Search for the cell housing the specified text and yield its (X, Y) center coordinate. 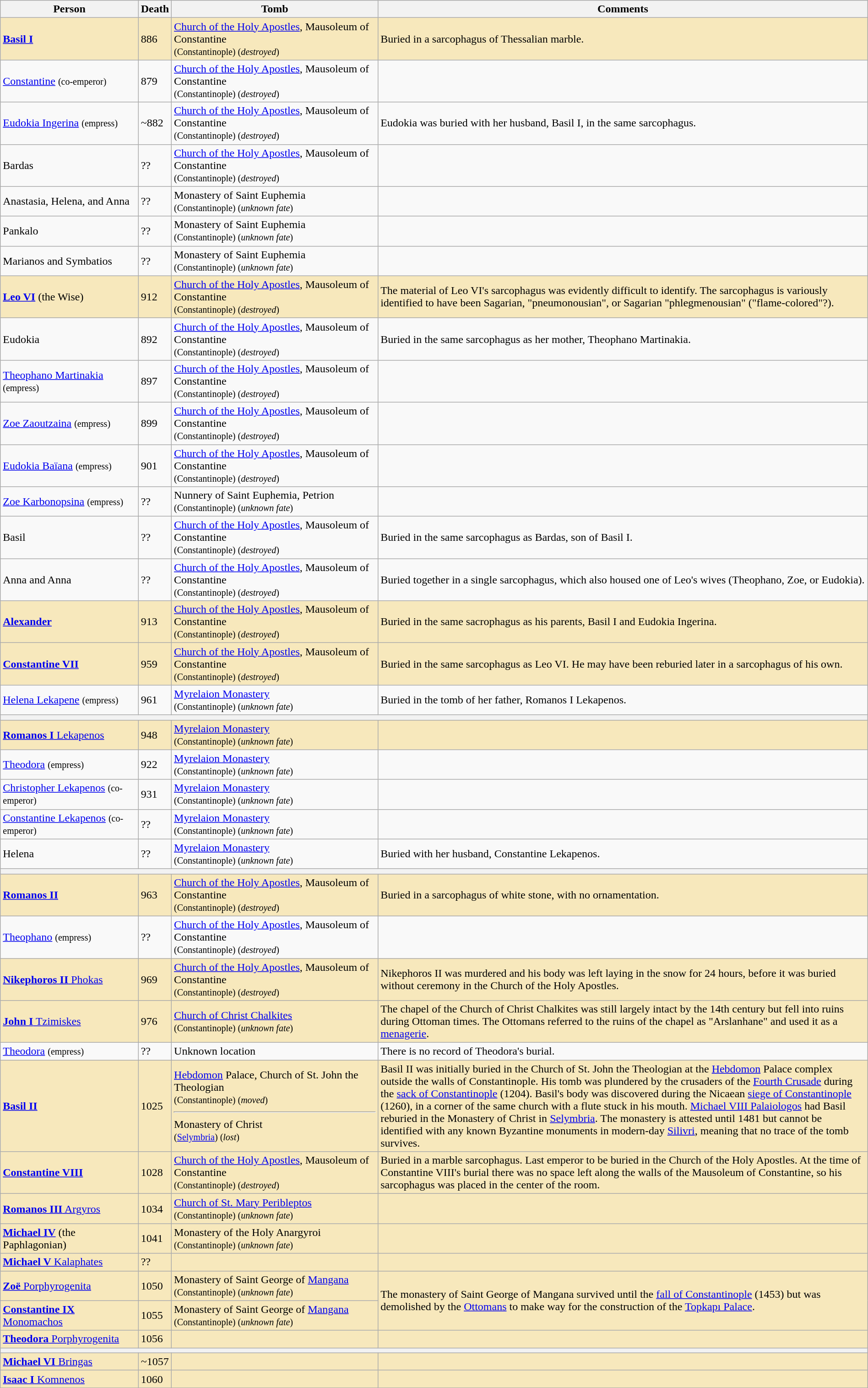
Leo VI (the Wise) (70, 297)
886 (155, 39)
969 (155, 979)
922 (155, 765)
Theophano Martinakia (empress) (70, 381)
879 (155, 81)
Christopher Lekapenos (co-emperor) (70, 794)
Buried in the same sacrophagus as his parents, Basil I and Eudokia Ingerina. (623, 622)
1028 (155, 1173)
John I Tzimiskes (70, 1022)
Constantine (co-emperor) (70, 81)
976 (155, 1022)
892 (155, 339)
959 (155, 664)
Eudokia (70, 339)
Buried in a sarcophagus of white stone, with no ornamentation. (623, 895)
Constantine Lekapenos (co-emperor) (70, 824)
Isaac I Komnenos (70, 1379)
Eudokia Ingerina (empress) (70, 123)
There is no record of Theodora's burial. (623, 1051)
Buried in the tomb of her father, Romanos I Lekapenos. (623, 700)
Buried together in a single sarcophagus, which also housed one of Leo's wives (Theophano, Zoe, or Eudokia). (623, 580)
963 (155, 895)
Romanos II (70, 895)
Hebdomon Palace, Church of St. John the Theologian(Constantinople) (moved)Monastery of Christ(Selymbria) (lost) (275, 1106)
961 (155, 700)
Comments (623, 9)
901 (155, 465)
948 (155, 735)
Michael VI Bringas (70, 1361)
~1057 (155, 1361)
Helena Lekapene (empress) (70, 700)
Buried in the same sarcophagus as Leo VI. He may have been reburied later in a sarcophagus of his own. (623, 664)
Constantine VIII (70, 1173)
Buried in the same sarcophagus as her mother, Theophano Martinakia. (623, 339)
Tomb (275, 9)
Nunnery of Saint Euphemia, Petrion(Constantinople) (unknown fate) (275, 502)
Romanos I Lekapenos (70, 735)
1025 (155, 1106)
Michael IV (the Paphlagonian) (70, 1238)
Death (155, 9)
913 (155, 622)
Buried with her husband, Constantine Lekapenos. (623, 854)
1041 (155, 1238)
Monastery of the Holy Anargyroi(Constantinople) (unknown fate) (275, 1238)
Eudokia Baïana (empress) (70, 465)
Marianos and Symbatios (70, 261)
931 (155, 794)
Helena (70, 854)
1056 (155, 1339)
Constantine IX Monomachos (70, 1315)
912 (155, 297)
Person (70, 9)
Anastasia, Helena, and Anna (70, 201)
Buried in a sarcophagus of Thessalian marble. (623, 39)
899 (155, 423)
Romanos III Argyros (70, 1209)
~882 (155, 123)
Anna and Anna (70, 580)
Nikephoros II Phokas (70, 979)
Alexander (70, 622)
Zoe Zaoutzaina (empress) (70, 423)
Zoe Karbonopsina (empress) (70, 502)
Buried in the same sarcophagus as Bardas, son of Basil I. (623, 538)
Zoë Porphyrogenita (70, 1286)
Eudokia was buried with her husband, Basil I, in the same sarcophagus. (623, 123)
Theophano (empress) (70, 937)
1055 (155, 1315)
897 (155, 381)
Theodora Porphyrogenita (70, 1339)
Unknown location (275, 1051)
1060 (155, 1379)
Constantine VII (70, 664)
Church of St. Mary Peribleptos(Constantinople) (unknown fate) (275, 1209)
Church of Christ Chalkites(Constantinople) (unknown fate) (275, 1022)
1034 (155, 1209)
1050 (155, 1286)
Basil II (70, 1106)
Basil (70, 538)
Bardas (70, 165)
Pankalo (70, 231)
Michael V Kalaphates (70, 1262)
Basil I (70, 39)
